Pinpoint the cell where the given text exists, returning its [x, y] midpoint coordinate. 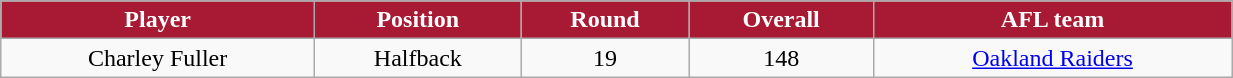
AFL team [1052, 20]
Oakland Raiders [1052, 58]
148 [781, 58]
Round [605, 20]
19 [605, 58]
Player [158, 20]
Halfback [418, 58]
Charley Fuller [158, 58]
Position [418, 20]
Overall [781, 20]
